Output the [x, y] coordinate of the center of the cell containing the given text.  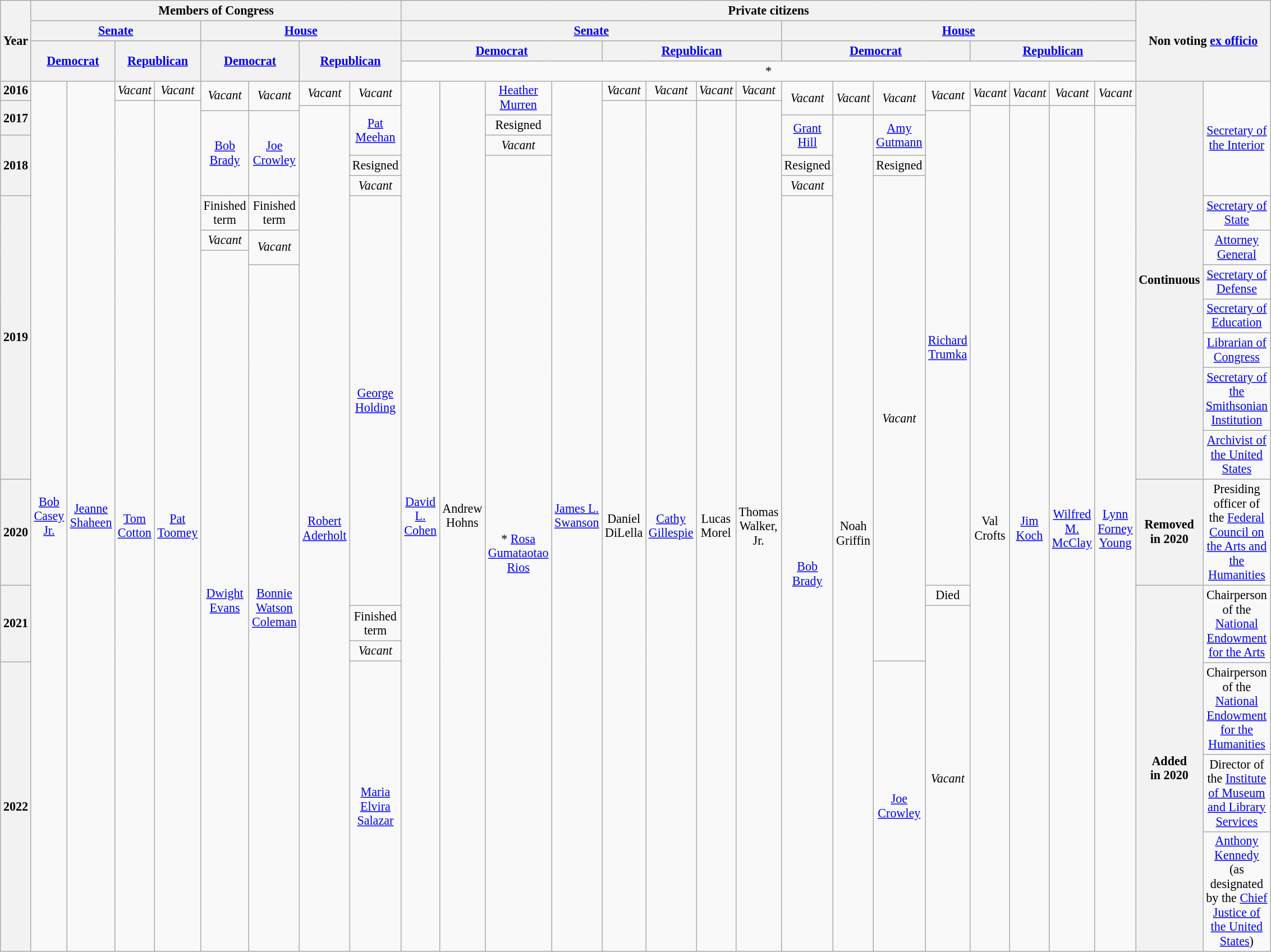
2017 [16, 118]
Addedin 2020 [1169, 769]
Secretary of the Interior [1237, 138]
Bob Casey Jr. [49, 516]
Secretary of the Smithsonian Institution [1237, 399]
Tom Cotton [135, 526]
Cathy Gillespie [671, 526]
2022 [16, 807]
Dwight Evans [224, 600]
Attorney General [1237, 247]
Wilfred M. McClay [1072, 528]
Chairperson of the National Endowment for the Arts [1237, 624]
Andrew Hohns [462, 516]
Amy Gutmann [899, 135]
2016 [16, 91]
Archivist of the United States [1237, 454]
Removedin 2020 [1169, 532]
Continuous [1169, 280]
Pat Meehan [375, 130]
George Holding [375, 401]
Died [948, 596]
Secretary of Defense [1237, 282]
James L. Swanson [577, 516]
Year [16, 40]
Grant Hill [807, 135]
Jeanne Shaheen [91, 516]
* Rosa Gumataotao Rios [519, 553]
Secretary of Education [1237, 315]
Librarian of Congress [1237, 350]
Lucas Morel [716, 526]
Jim Koch [1029, 528]
Director of the Institute of Museum and Library Services [1237, 793]
Chairperson of the National Endowment for the Humanities [1237, 708]
2019 [16, 337]
Anthony Kennedy (as designated by the Chief Justice of the United States) [1237, 891]
Secretary of State [1237, 212]
2018 [16, 165]
David L. Cohen [420, 516]
Lynn Forney Young [1116, 528]
Thomas Walker, Jr. [759, 526]
Pat Toomey [177, 526]
2021 [16, 624]
2020 [16, 532]
* [769, 71]
Daniel DiLella [624, 526]
Robert Aderholt [324, 528]
Bonnie Watson Coleman [274, 608]
Members of Congress [216, 10]
Val Crofts [990, 528]
Noah Griffin [853, 533]
Heather Murren [519, 98]
Non voting ex officio [1203, 40]
Private citizens [769, 10]
Presiding officer of the Federal Council on the Arts and the Humanities [1237, 532]
Maria Elvira Salazar [375, 806]
Richard Trumka [948, 347]
